Locate the cell with the specified text and output its (x, y) center coordinate. 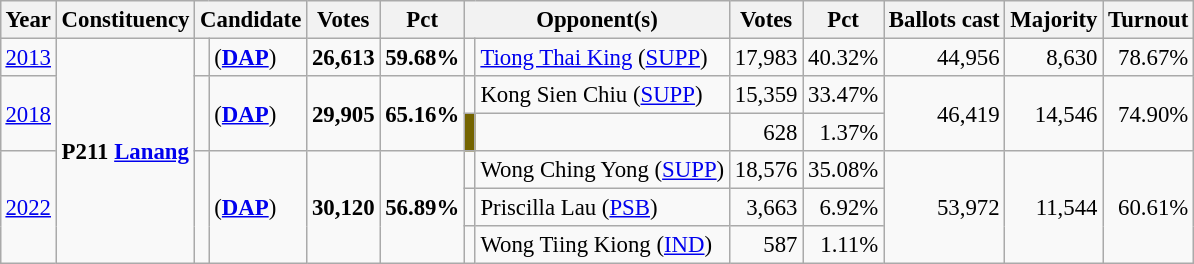
60.61% (1148, 208)
74.90% (1148, 114)
Opponent(s) (596, 20)
Majority (1054, 20)
56.89% (422, 208)
30,120 (344, 208)
18,576 (766, 170)
587 (766, 245)
8,630 (1054, 57)
Turnout (1148, 20)
29,905 (344, 114)
2018 (28, 114)
Wong Ching Yong (SUPP) (602, 170)
15,359 (766, 95)
17,983 (766, 57)
46,419 (944, 114)
Candidate (251, 20)
26,613 (344, 57)
65.16% (422, 114)
Tiong Thai King (SUPP) (602, 57)
Priscilla Lau (PSB) (602, 208)
44,956 (944, 57)
1.37% (844, 133)
3,663 (766, 208)
14,546 (1054, 114)
35.08% (844, 170)
59.68% (422, 57)
6.92% (844, 208)
Year (28, 20)
2022 (28, 208)
Wong Tiing Kiong (IND) (602, 245)
2013 (28, 57)
1.11% (844, 245)
11,544 (1054, 208)
P211 Lanang (125, 151)
53,972 (944, 208)
Kong Sien Chiu (SUPP) (602, 95)
40.32% (844, 57)
628 (766, 133)
78.67% (1148, 57)
Constituency (125, 20)
33.47% (844, 95)
Ballots cast (944, 20)
